Determine the [X, Y] coordinate at the center of the cell enclosing the given text.  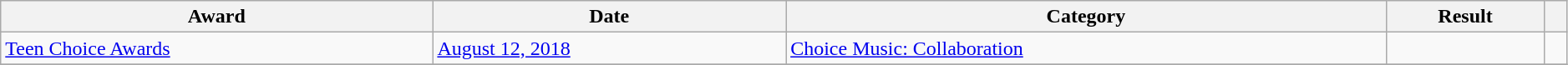
Award [217, 17]
Date [610, 17]
Choice Music: Collaboration [1086, 48]
Result [1465, 17]
Teen Choice Awards [217, 48]
Category [1086, 17]
August 12, 2018 [610, 48]
